Pinpoint the cell where the given text exists, returning its [X, Y] midpoint coordinate. 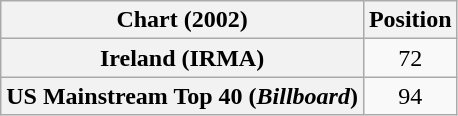
Chart (2002) [182, 20]
Ireland (IRMA) [182, 58]
US Mainstream Top 40 (Billboard) [182, 96]
94 [410, 96]
Position [410, 20]
72 [410, 58]
